Return the (X, Y) coordinate for the center point of the cell that contains the specified text.  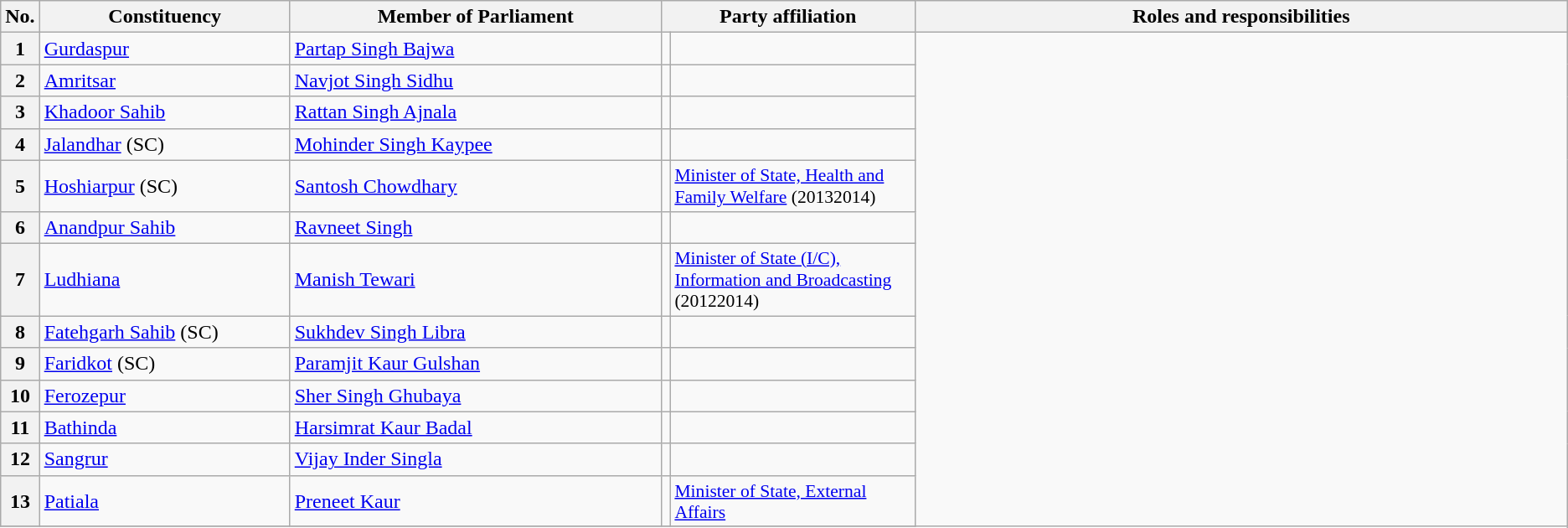
11 (20, 427)
Partap Singh Bajwa (476, 49)
9 (20, 364)
2 (20, 80)
Paramjit Kaur Gulshan (476, 364)
Ravneet Singh (476, 227)
Bathinda (164, 427)
Roles and responsibilities (1241, 17)
8 (20, 332)
7 (20, 280)
3 (20, 112)
Member of Parliament (476, 17)
10 (20, 396)
Ferozepur (164, 396)
4 (20, 144)
Faridkot (SC) (164, 364)
Navjot Singh Sidhu (476, 80)
Constituency (164, 17)
13 (20, 501)
Party affiliation (787, 17)
Hoshiarpur (SC) (164, 186)
Vijay Inder Singla (476, 459)
Jalandhar (SC) (164, 144)
Sher Singh Ghubaya (476, 396)
Anandpur Sahib (164, 227)
6 (20, 227)
Sukhdev Singh Libra (476, 332)
Minister of State, Health and Family Welfare (20132014) (792, 186)
12 (20, 459)
5 (20, 186)
No. (20, 17)
Minister of State (I/C), Information and Broadcasting (20122014) (792, 280)
Gurdaspur (164, 49)
Rattan Singh Ajnala (476, 112)
Khadoor Sahib (164, 112)
Sangrur (164, 459)
Amritsar (164, 80)
Fatehgarh Sahib (SC) (164, 332)
Harsimrat Kaur Badal (476, 427)
Mohinder Singh Kaypee (476, 144)
Preneet Kaur (476, 501)
Ludhiana (164, 280)
Patiala (164, 501)
Santosh Chowdhary (476, 186)
Minister of State, External Affairs (792, 501)
1 (20, 49)
Manish Tewari (476, 280)
